Return the (x, y) coordinate for the center point of the cell that contains the specified text.  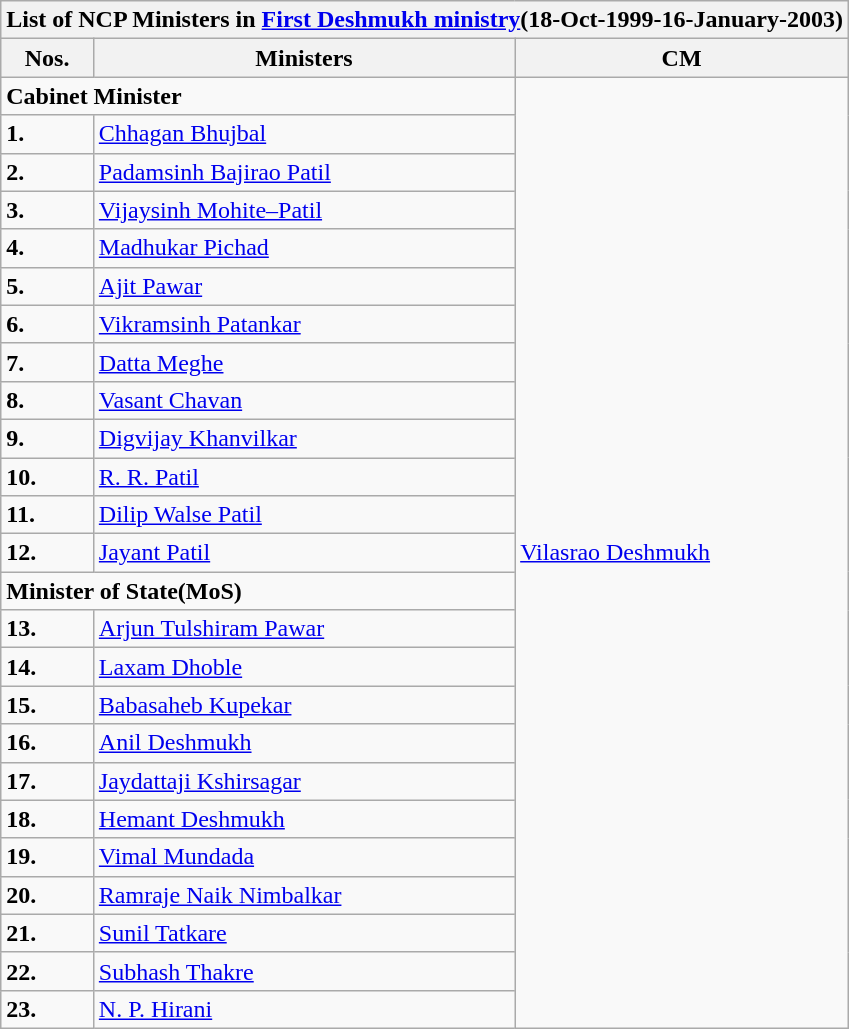
Anil Deshmukh (304, 743)
Jaydattaji Kshirsagar (304, 781)
Ajit Pawar (304, 286)
23. (48, 1009)
R. R. Patil (304, 477)
5. (48, 286)
Subhash Thakre (304, 971)
Minister of State(MoS) (258, 591)
21. (48, 933)
CM (682, 58)
Sunil Tatkare (304, 933)
12. (48, 553)
Vilasrao Deshmukh (682, 553)
Hemant Deshmukh (304, 819)
List of NCP Ministers in First Deshmukh ministry(18-Oct-1999-16-January-2003) (425, 20)
14. (48, 667)
Padamsinh Bajirao Patil (304, 172)
Digvijay Khanvilkar (304, 438)
Jayant Patil (304, 553)
Ministers (304, 58)
15. (48, 705)
Nos. (48, 58)
Vikramsinh Patankar (304, 324)
Cabinet Minister (258, 96)
13. (48, 629)
8. (48, 400)
18. (48, 819)
1. (48, 134)
11. (48, 515)
9. (48, 438)
20. (48, 895)
Vijaysinh Mohite–Patil (304, 210)
N. P. Hirani (304, 1009)
Vimal Mundada (304, 857)
3. (48, 210)
Babasaheb Kupekar (304, 705)
Datta Meghe (304, 362)
Dilip Walse Patil (304, 515)
10. (48, 477)
Laxam Dhoble (304, 667)
16. (48, 743)
7. (48, 362)
Ramraje Naik Nimbalkar (304, 895)
4. (48, 248)
Chhagan Bhujbal (304, 134)
19. (48, 857)
2. (48, 172)
22. (48, 971)
Vasant Chavan (304, 400)
Madhukar Pichad (304, 248)
6. (48, 324)
Arjun Tulshiram Pawar (304, 629)
17. (48, 781)
